Capture the cell that displays the provided text and extract its (x, y) central coordinate. 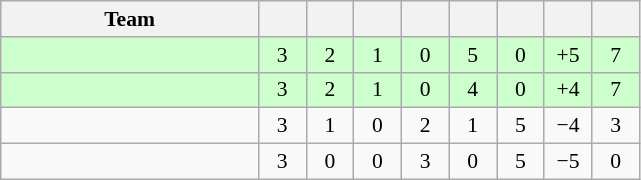
+5 (568, 55)
−4 (568, 126)
−5 (568, 162)
Team (130, 19)
4 (473, 90)
+4 (568, 90)
